Find where the given text appears and provide that cell's center as (x, y) coordinate. 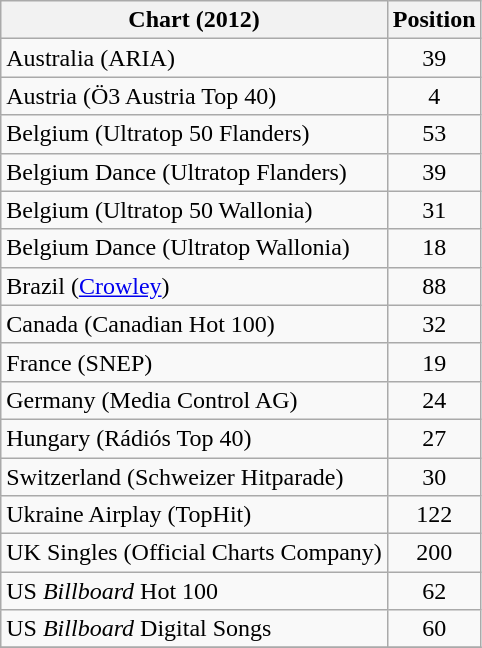
88 (434, 286)
France (SNEP) (194, 362)
Chart (2012) (194, 20)
27 (434, 438)
Austria (Ö3 Austria Top 40) (194, 96)
US Billboard Digital Songs (194, 629)
Hungary (Rádiós Top 40) (194, 438)
18 (434, 248)
60 (434, 629)
Germany (Media Control AG) (194, 400)
Switzerland (Schweizer Hitparade) (194, 477)
UK Singles (Official Charts Company) (194, 553)
62 (434, 591)
122 (434, 515)
200 (434, 553)
Brazil (Crowley) (194, 286)
Belgium (Ultratop 50 Flanders) (194, 134)
19 (434, 362)
US Billboard Hot 100 (194, 591)
Canada (Canadian Hot 100) (194, 324)
Belgium (Ultratop 50 Wallonia) (194, 210)
32 (434, 324)
30 (434, 477)
Ukraine Airplay (TopHit) (194, 515)
Belgium Dance (Ultratop Wallonia) (194, 248)
24 (434, 400)
Australia (ARIA) (194, 58)
53 (434, 134)
Position (434, 20)
4 (434, 96)
31 (434, 210)
Belgium Dance (Ultratop Flanders) (194, 172)
